For the text-containing cell, return its midpoint in [x, y] coordinate format. 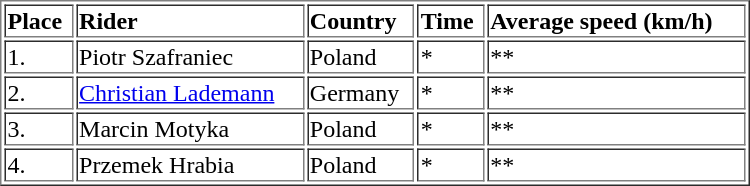
Place [38, 20]
Piotr Szafraniec [190, 56]
Marcin Motyka [190, 128]
1. [38, 56]
Country [361, 20]
3. [38, 128]
2. [38, 92]
Time [452, 20]
Rider [190, 20]
Average speed (km/h) [616, 20]
Christian Lademann [190, 92]
4. [38, 164]
Przemek Hrabia [190, 164]
Germany [361, 92]
